Return [X, Y] of the center of cell containing provided text 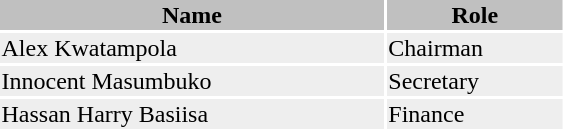
Hassan Harry Basiisa [192, 114]
Secretary [475, 81]
Role [475, 15]
Chairman [475, 48]
Innocent Masumbuko [192, 81]
Alex Kwatampola [192, 48]
Name [192, 15]
Finance [475, 114]
